Extract the [X, Y] coordinate from the center of the cell holding the provided text.  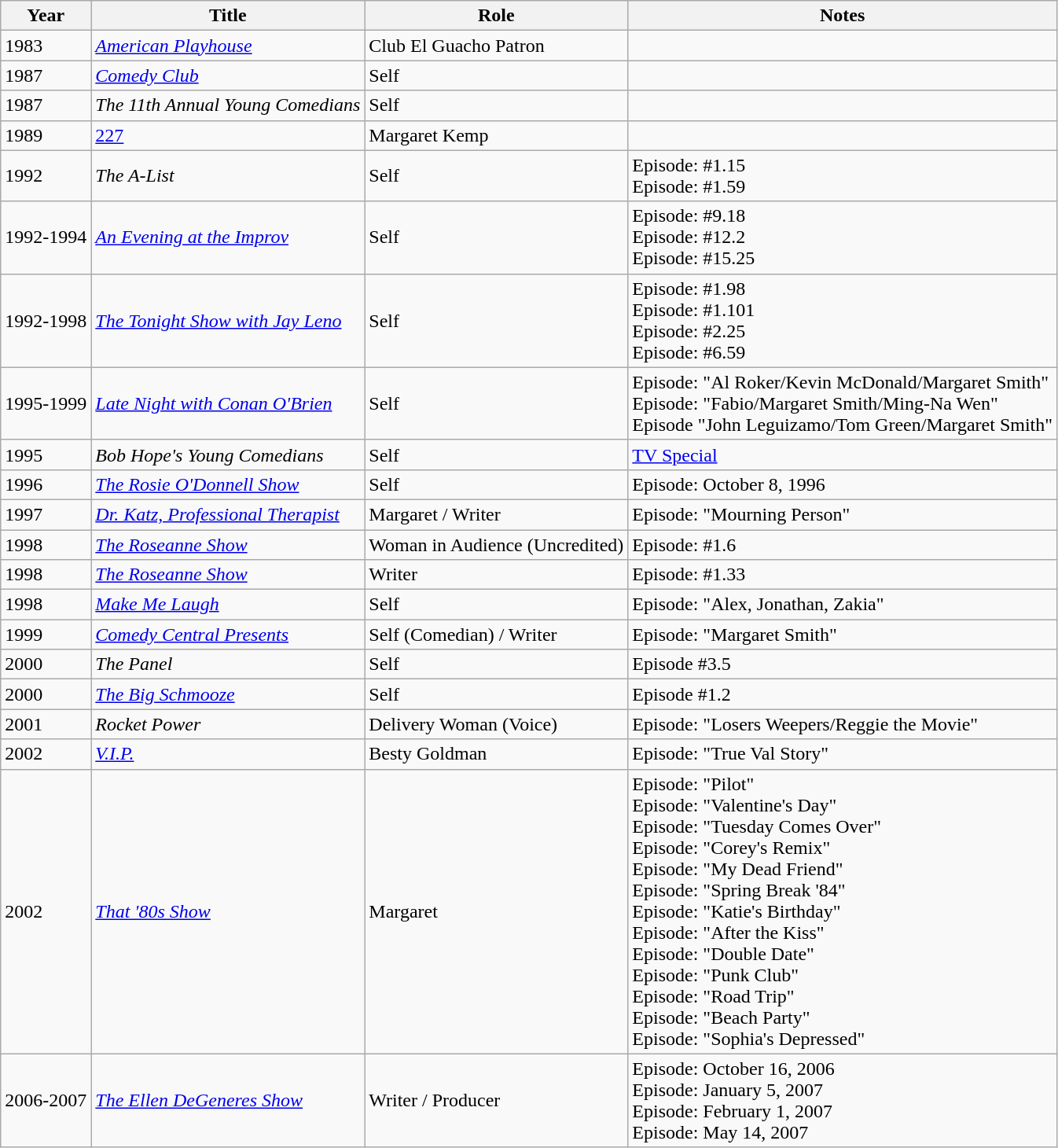
Episode: #1.98Episode: #1.101Episode: #2.25Episode: #6.59 [843, 321]
Role [497, 16]
Comedy Club [228, 75]
1992-1998 [46, 321]
Dr. Katz, Professional Therapist [228, 514]
Comedy Central Presents [228, 635]
TV Special [843, 454]
1997 [46, 514]
Margaret Kemp [497, 135]
The Panel [228, 664]
An Evening at the Improv [228, 237]
Episode: #1.6 [843, 545]
Club El Guacho Patron [497, 46]
Episode: "Alex, Jonathan, Zakia" [843, 605]
Writer [497, 575]
Make Me Laugh [228, 605]
2006-2007 [46, 1101]
2001 [46, 724]
Notes [843, 16]
Episode: #1.33 [843, 575]
Episode #1.2 [843, 694]
Episode: #1.15Episode: #1.59 [843, 176]
Episode: "Mourning Person" [843, 514]
Year [46, 16]
Episode: "True Val Story" [843, 754]
Title [228, 16]
V.I.P. [228, 754]
Besty Goldman [497, 754]
Margaret / Writer [497, 514]
Woman in Audience (Uncredited) [497, 545]
1992 [46, 176]
Episode: "Al Roker/Kevin McDonald/Margaret Smith"Episode: "Fabio/Margaret Smith/Ming-Na Wen"Episode "John Leguizamo/Tom Green/Margaret Smith" [843, 403]
1989 [46, 135]
The Big Schmooze [228, 694]
1999 [46, 635]
1995 [46, 454]
Episode: October 8, 1996 [843, 484]
Episode #3.5 [843, 664]
The Tonight Show with Jay Leno [228, 321]
1992-1994 [46, 237]
1995-1999 [46, 403]
Episode: "Margaret Smith" [843, 635]
The 11th Annual Young Comedians [228, 105]
Episode: October 16, 2006Episode: January 5, 2007Episode: February 1, 2007Episode: May 14, 2007 [843, 1101]
Writer / Producer [497, 1101]
Rocket Power [228, 724]
1983 [46, 46]
The A-List [228, 176]
Episode: #9.18Episode: #12.2Episode: #15.25 [843, 237]
Episode: "Losers Weepers/Reggie the Movie" [843, 724]
The Rosie O'Donnell Show [228, 484]
1996 [46, 484]
227 [228, 135]
Late Night with Conan O'Brien [228, 403]
That '80s Show [228, 911]
The Ellen DeGeneres Show [228, 1101]
Bob Hope's Young Comedians [228, 454]
American Playhouse [228, 46]
Margaret [497, 911]
Self (Comedian) / Writer [497, 635]
Delivery Woman (Voice) [497, 724]
